Provide the [x, y] coordinate of the cell's center where the given text is located.  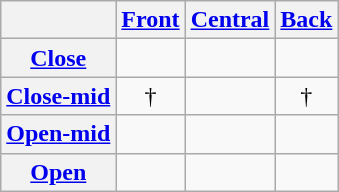
Open-mid [58, 134]
Central [230, 20]
Open [58, 172]
Close-mid [58, 96]
Back [306, 20]
Front [150, 20]
Close [58, 58]
